Output the [x, y] coordinate of the center of the cell containing the given text.  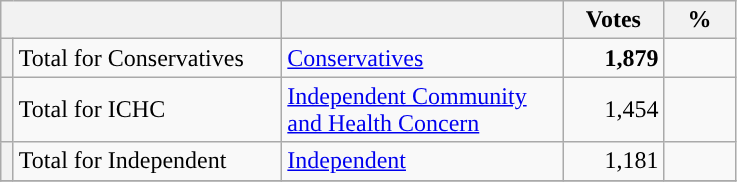
Independent Community and Health Concern [422, 110]
Total for ICHC [147, 110]
Independent [422, 161]
1,454 [614, 110]
Total for Conservatives [147, 58]
Conservatives [422, 58]
1,879 [614, 58]
Votes [614, 20]
% [700, 20]
1,181 [614, 161]
Total for Independent [147, 161]
